Return [X, Y] of the center of cell containing provided text 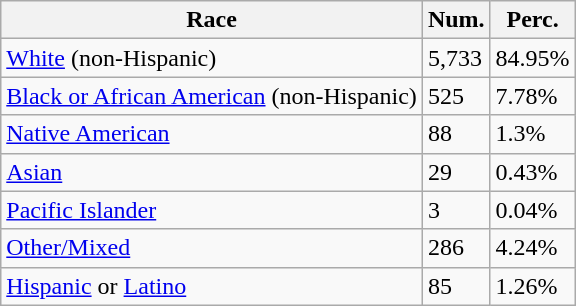
84.95% [532, 58]
7.78% [532, 96]
3 [456, 210]
White (non-Hispanic) [212, 58]
1.26% [532, 286]
Other/Mixed [212, 248]
29 [456, 172]
Race [212, 20]
0.43% [532, 172]
Perc. [532, 20]
Pacific Islander [212, 210]
Black or African American (non-Hispanic) [212, 96]
4.24% [532, 248]
85 [456, 286]
1.3% [532, 134]
Native American [212, 134]
525 [456, 96]
Num. [456, 20]
5,733 [456, 58]
88 [456, 134]
Asian [212, 172]
Hispanic or Latino [212, 286]
0.04% [532, 210]
286 [456, 248]
